Locate the cell with the specified text and output its (x, y) center coordinate. 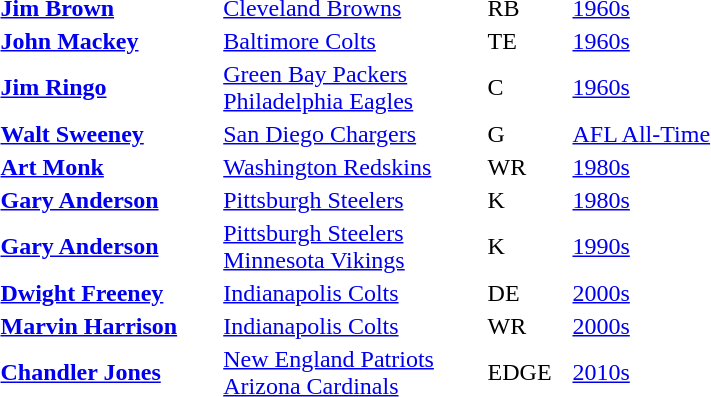
Baltimore Colts (352, 41)
Pittsburgh SteelersMinnesota Vikings (352, 246)
Washington Redskins (352, 167)
TE (527, 41)
G (527, 134)
Pittsburgh Steelers (352, 200)
DE (527, 293)
San Diego Chargers (352, 134)
C (527, 88)
Green Bay PackersPhiladelphia Eagles (352, 88)
